Identify which cell holds the provided text, then report its [x, y] central coordinate. 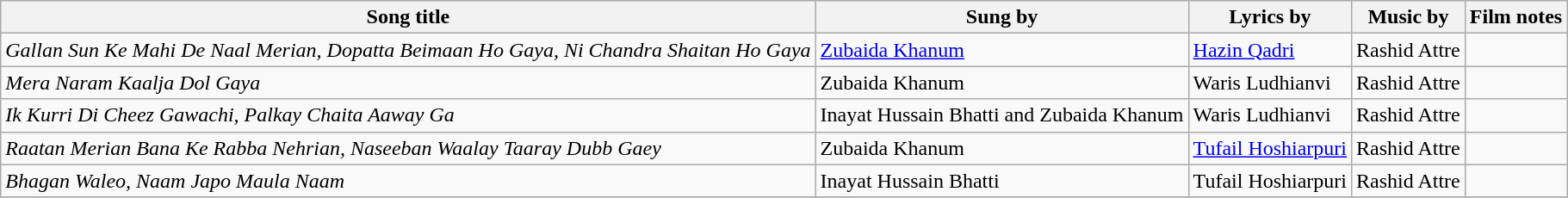
Ik Kurri Di Cheez Gawachi, Palkay Chaita Aaway Ga [408, 115]
Film notes [1515, 17]
Mera Naram Kaalja Dol Gaya [408, 83]
Inayat Hussain Bhatti and Zubaida Khanum [1002, 115]
Hazin Qadri [1270, 50]
Lyrics by [1270, 17]
Raatan Merian Bana Ke Rabba Nehrian, Naseeban Waalay Taaray Dubb Gaey [408, 148]
Song title [408, 17]
Sung by [1002, 17]
Music by [1409, 17]
Bhagan Waleo, Naam Japo Maula Naam [408, 181]
Inayat Hussain Bhatti [1002, 181]
Gallan Sun Ke Mahi De Naal Merian, Dopatta Beimaan Ho Gaya, Ni Chandra Shaitan Ho Gaya [408, 50]
